Provide the [x, y] coordinate of the cell's center where the given text is located.  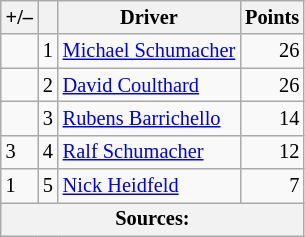
12 [272, 152]
Driver [149, 17]
Nick Heidfeld [149, 186]
David Coulthard [149, 85]
7 [272, 186]
+/– [20, 17]
5 [48, 186]
2 [48, 85]
Points [272, 17]
Ralf Schumacher [149, 152]
4 [48, 152]
Rubens Barrichello [149, 118]
Michael Schumacher [149, 51]
14 [272, 118]
Sources: [152, 219]
